Provide the [x, y] coordinate of the cell's center where the given text is located.  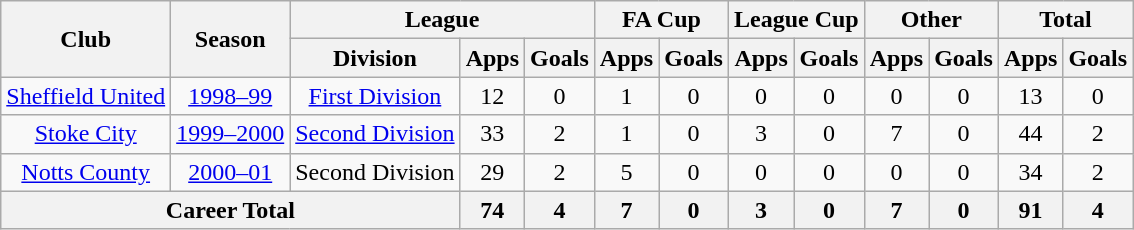
Club [86, 39]
League Cup [796, 20]
Season [230, 39]
44 [1030, 134]
13 [1030, 96]
Total [1065, 20]
Other [931, 20]
91 [1030, 210]
1999–2000 [230, 134]
29 [492, 172]
1998–99 [230, 96]
34 [1030, 172]
FA Cup [661, 20]
74 [492, 210]
First Division [375, 96]
Notts County [86, 172]
5 [626, 172]
League [442, 20]
12 [492, 96]
Career Total [230, 210]
Stoke City [86, 134]
Sheffield United [86, 96]
Division [375, 58]
33 [492, 134]
2000–01 [230, 172]
